Return [X, Y] of the center of cell containing provided text 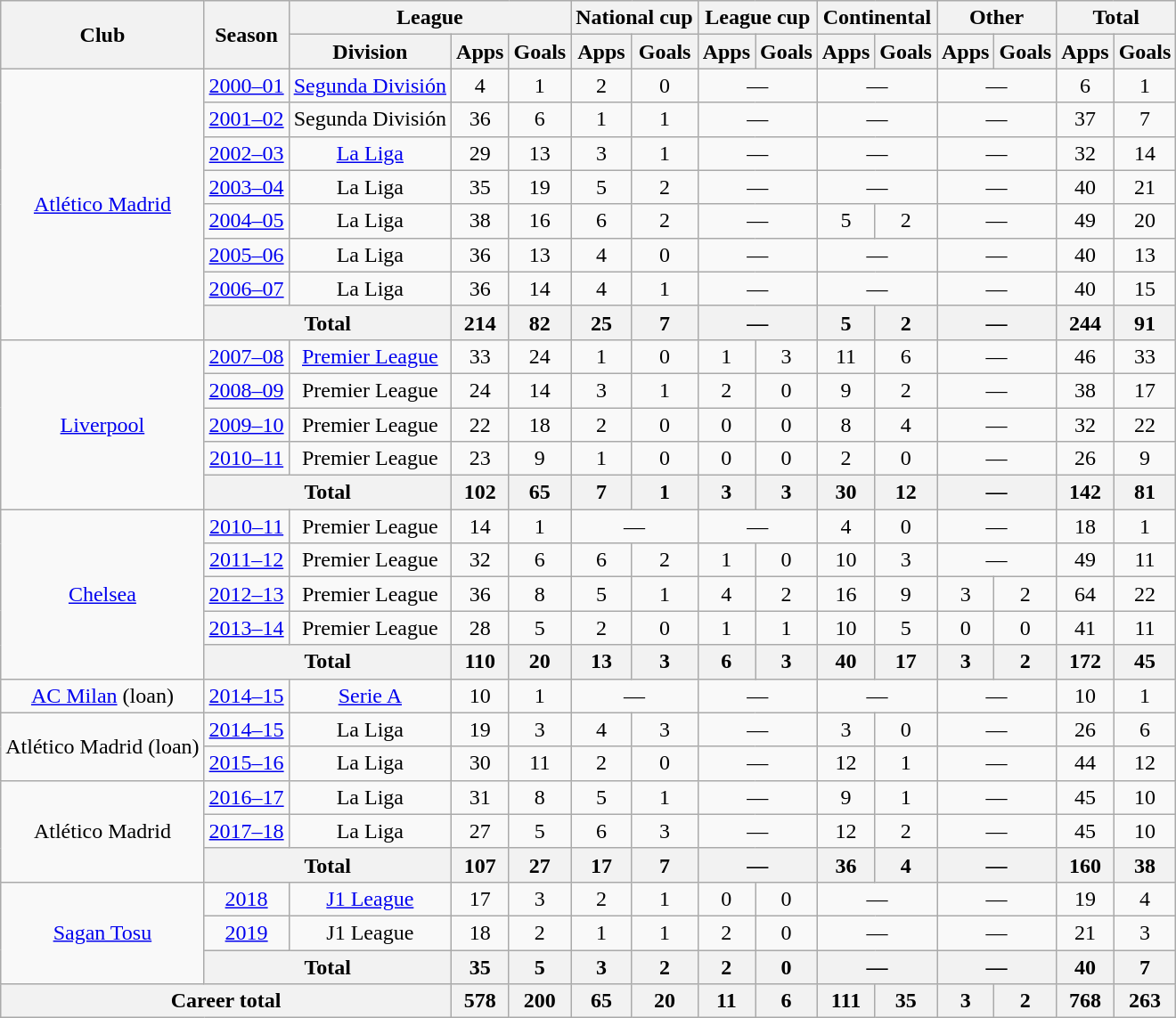
Liverpool [102, 424]
2017–18 [246, 831]
Atlético Madrid (loan) [102, 746]
2011–12 [246, 560]
37 [1085, 119]
2009–10 [246, 425]
110 [480, 662]
82 [540, 322]
League [429, 18]
2002–03 [246, 153]
23 [480, 459]
578 [480, 1001]
768 [1085, 1001]
214 [480, 322]
91 [1145, 322]
2005–06 [246, 255]
28 [480, 628]
Club [102, 35]
2019 [246, 932]
64 [1085, 594]
2004–05 [246, 221]
2013–14 [246, 628]
2001–02 [246, 119]
2007–08 [246, 356]
111 [845, 1001]
2003–04 [246, 187]
25 [601, 322]
Serie A [370, 696]
Season [246, 35]
League cup [757, 18]
31 [480, 797]
81 [1145, 493]
107 [480, 865]
2018 [246, 899]
2015–16 [246, 763]
Sagan Tosu [102, 932]
Continental [877, 18]
Other [997, 18]
2008–09 [246, 390]
Chelsea [102, 594]
2012–13 [246, 594]
Division [370, 52]
2000–01 [246, 86]
41 [1085, 628]
244 [1085, 322]
172 [1085, 662]
102 [480, 493]
263 [1145, 1001]
29 [480, 153]
Career total [226, 1001]
2006–07 [246, 289]
National cup [634, 18]
2016–17 [246, 797]
160 [1085, 865]
46 [1085, 356]
200 [540, 1001]
15 [1145, 289]
142 [1085, 493]
AC Milan (loan) [102, 696]
44 [1085, 763]
